Determine the (X, Y) coordinate at the center of the cell enclosing the given text.  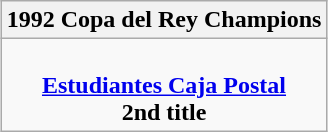
Estudiantes Caja Postal 2nd title (164, 85)
1992 Copa del Rey Champions (164, 20)
